For the text-containing cell, return its midpoint in (x, y) coordinate format. 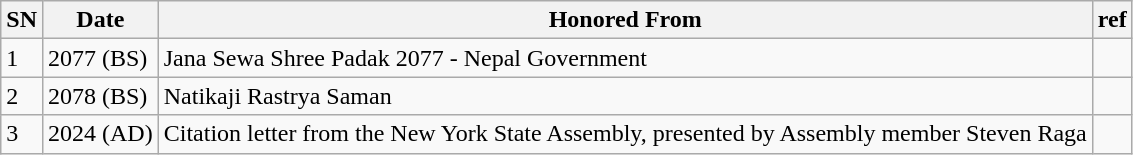
2 (22, 96)
2077 (BS) (100, 58)
2078 (BS) (100, 96)
3 (22, 134)
Jana Sewa Shree Padak 2077 - Nepal Government (625, 58)
Citation letter from the New York State Assembly, presented by Assembly member Steven Raga (625, 134)
1 (22, 58)
SN (22, 20)
Honored From (625, 20)
2024 (AD) (100, 134)
Date (100, 20)
Natikaji Rastrya Saman (625, 96)
ref (1112, 20)
